Pinpoint the cell where the given text exists, returning its (x, y) midpoint coordinate. 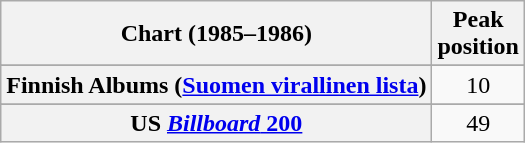
Chart (1985–1986) (216, 34)
49 (478, 123)
10 (478, 85)
Peakposition (478, 34)
US Billboard 200 (216, 123)
Finnish Albums (Suomen virallinen lista) (216, 85)
